From the cell containing the given text, extract its center point as [X, Y] coordinate. 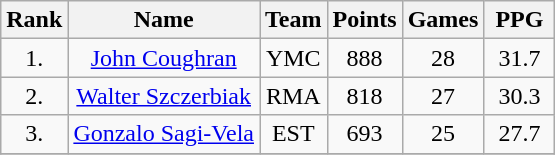
818 [364, 96]
Games [443, 20]
2. [34, 96]
31.7 [520, 58]
30.3 [520, 96]
EST [294, 134]
Team [294, 20]
25 [443, 134]
693 [364, 134]
27 [443, 96]
RMA [294, 96]
Name [164, 20]
1. [34, 58]
28 [443, 58]
John Coughran [164, 58]
Gonzalo Sagi-Vela [164, 134]
PPG [520, 20]
Walter Szczerbiak [164, 96]
27.7 [520, 134]
YMC [294, 58]
Points [364, 20]
Rank [34, 20]
888 [364, 58]
3. [34, 134]
